Identify which cell holds the provided text, then report its [X, Y] central coordinate. 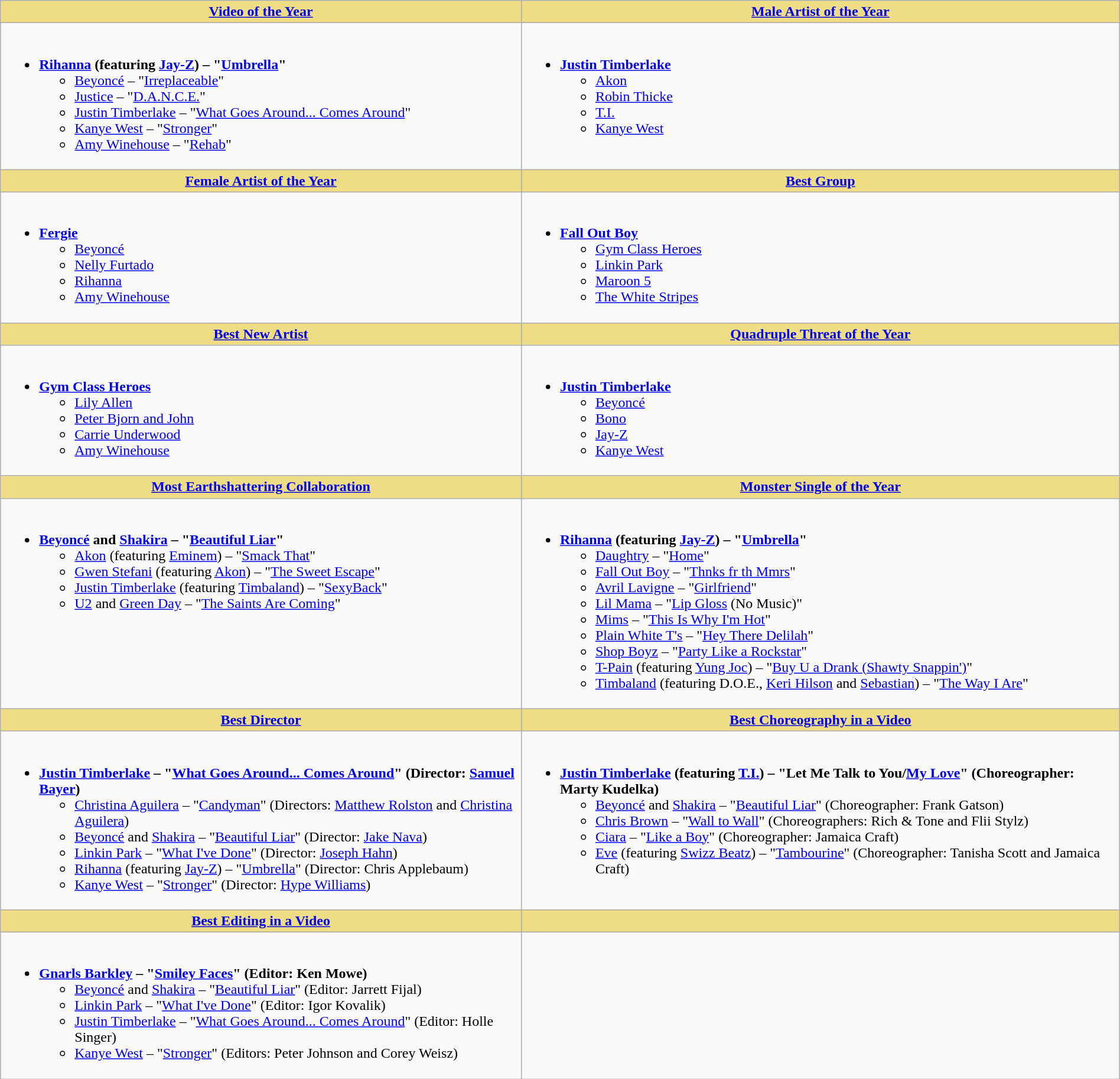
Fall Out BoyGym Class HeroesLinkin ParkMaroon 5The White Stripes [820, 258]
Justin TimberlakeBeyoncéBonoJay-ZKanye West [820, 410]
Best Group [820, 181]
Best Editing in a Video [261, 921]
Male Artist of the Year [820, 12]
Video of the Year [261, 12]
Monster Single of the Year [820, 487]
Justin TimberlakeAkonRobin ThickeT.I.Kanye West [820, 96]
Most Earthshattering Collaboration [261, 487]
Best Director [261, 720]
Best Choreography in a Video [820, 720]
Best New Artist [261, 334]
Quadruple Threat of the Year [820, 334]
Gym Class HeroesLily AllenPeter Bjorn and JohnCarrie UnderwoodAmy Winehouse [261, 410]
FergieBeyoncéNelly FurtadoRihannaAmy Winehouse [261, 258]
Female Artist of the Year [261, 181]
